Identify which cell holds the provided text, then report its [X, Y] central coordinate. 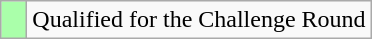
Qualified for the Challenge Round [199, 20]
